Search for the cell housing the specified text and yield its (x, y) center coordinate. 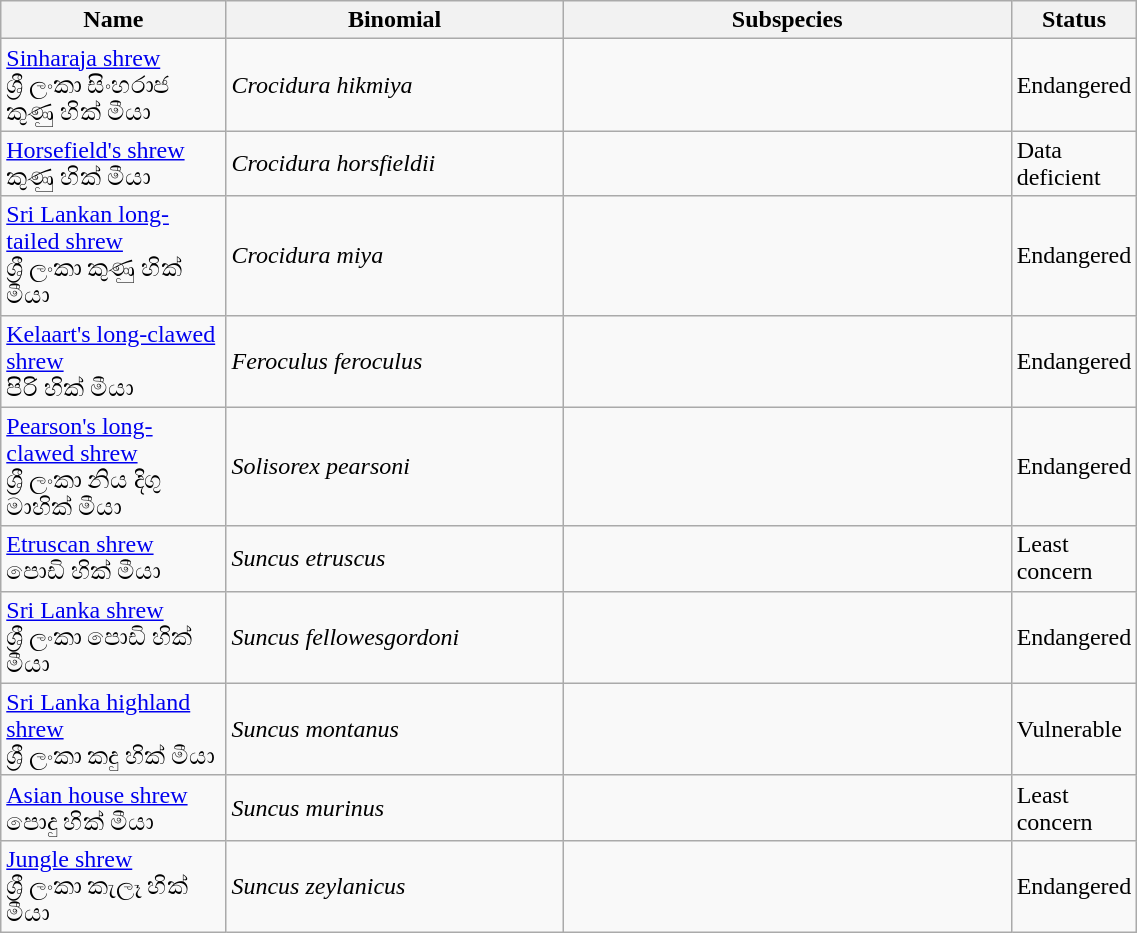
Binomial (394, 20)
Subspecies (787, 20)
Sri Lankan long-tailed shrewශ්‍රී ලංකා කුණු හික් මීයා (114, 256)
Sri Lanka shrewශ්‍රී ලංකා පොඩි හික් මීයා (114, 637)
Asian house shrewපොදු හික් මීයා (114, 808)
Data deficient (1074, 164)
Feroculus feroculus (394, 361)
Pearson's long-clawed shrewශ්‍රී ලංකා නිය දිගු මාහික් මීයා (114, 466)
Crocidura hikmiya (394, 85)
Suncus fellowesgordoni (394, 637)
Name (114, 20)
Suncus montanus (394, 729)
Sri Lanka highland shrewශ්‍රී ලංකා කදු හික් මීයා (114, 729)
Etruscan shrewපොඩි හික් මීයා (114, 558)
Crocidura horsfieldii (394, 164)
Kelaart's long-clawed shrewපිරි හික් මීයා (114, 361)
Horsefield's shrewකුණු හික් මීයා (114, 164)
Suncus zeylanicus (394, 886)
Status (1074, 20)
Crocidura miya (394, 256)
Vulnerable (1074, 729)
Sinharaja shrewශ්‍රී ලංකා සිංහරාජ කුණු හික් මීයා (114, 85)
Suncus etruscus (394, 558)
Jungle shrewශ්‍රී ලංකා කැලෑ හික් මීයා (114, 886)
Suncus murinus (394, 808)
Solisorex pearsoni (394, 466)
